Capture the cell that displays the provided text and extract its (X, Y) central coordinate. 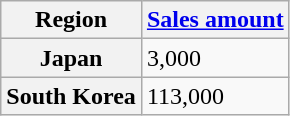
Region (72, 20)
113,000 (215, 96)
3,000 (215, 58)
Japan (72, 58)
South Korea (72, 96)
Sales amount (215, 20)
